For the text-containing cell, return its midpoint in [x, y] coordinate format. 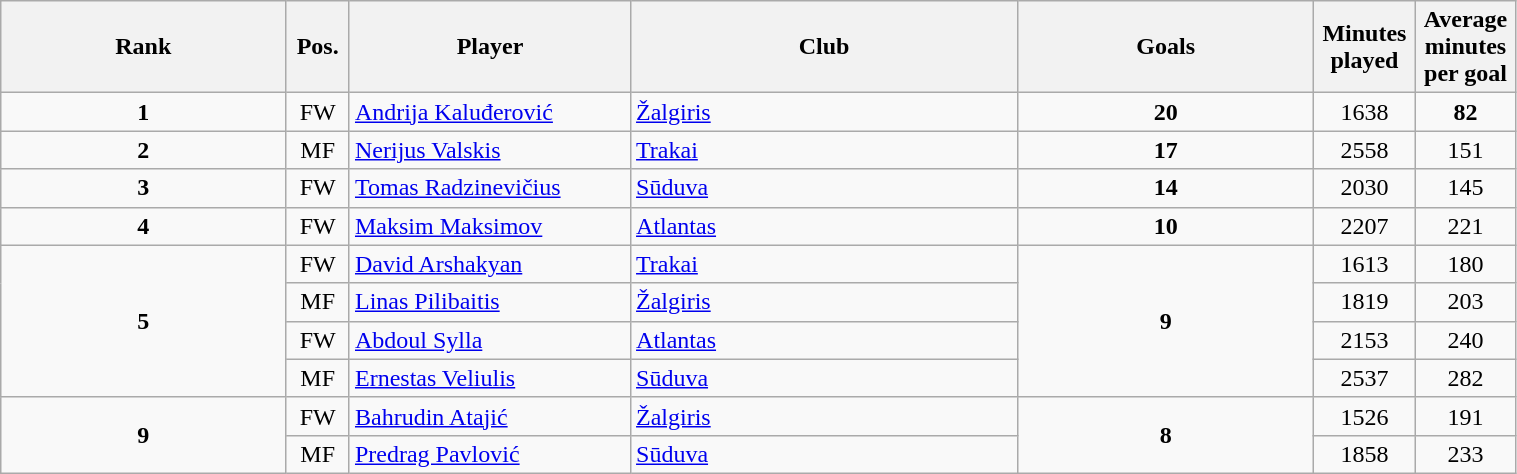
2030 [1364, 188]
Bahrudin Atajić [490, 416]
Goals [1165, 47]
221 [1466, 226]
4 [144, 226]
151 [1466, 150]
10 [1165, 226]
17 [1165, 150]
Maksim Maksimov [490, 226]
Pos. [318, 47]
191 [1466, 416]
203 [1466, 302]
1 [144, 112]
2558 [1364, 150]
Linas Pilibaitis [490, 302]
Ernestas Veliulis [490, 378]
Abdoul Sylla [490, 340]
Club [824, 47]
240 [1466, 340]
Tomas Radzinevičius [490, 188]
1638 [1364, 112]
2153 [1364, 340]
282 [1466, 378]
David Arshakyan [490, 264]
Player [490, 47]
2207 [1364, 226]
3 [144, 188]
2 [144, 150]
2537 [1364, 378]
Minutes played [1364, 47]
Predrag Pavlović [490, 454]
82 [1466, 112]
1819 [1364, 302]
233 [1466, 454]
Nerijus Valskis [490, 150]
Rank [144, 47]
1526 [1364, 416]
1858 [1364, 454]
5 [144, 321]
20 [1165, 112]
8 [1165, 435]
Andrija Kaluđerović [490, 112]
Average minutes per goal [1466, 47]
1613 [1364, 264]
180 [1466, 264]
145 [1466, 188]
14 [1165, 188]
